Detect which cell encompasses the target text, then output its (X, Y) center coordinate. 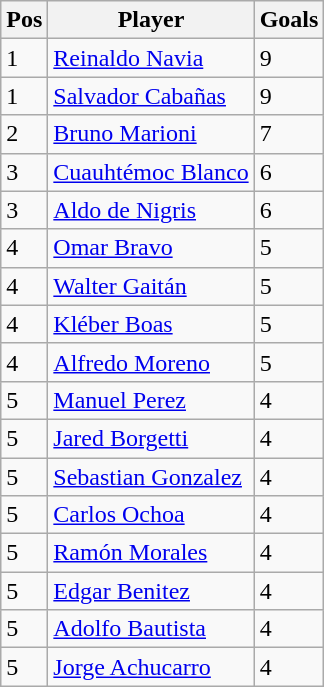
Manuel Perez (151, 400)
Sebastian Gonzalez (151, 477)
Ramón Morales (151, 553)
Alfredo Moreno (151, 362)
2 (24, 134)
Aldo de Nigris (151, 210)
Cuauhtémoc Blanco (151, 172)
Bruno Marioni (151, 134)
Jared Borgetti (151, 438)
Kléber Boas (151, 324)
7 (289, 134)
Pos (24, 20)
Player (151, 20)
Goals (289, 20)
Salvador Cabañas (151, 96)
Omar Bravo (151, 248)
Carlos Ochoa (151, 515)
Adolfo Bautista (151, 629)
Edgar Benitez (151, 591)
Walter Gaitán (151, 286)
Jorge Achucarro (151, 667)
Reinaldo Navia (151, 58)
